Pinpoint the cell where the given text exists, returning its [x, y] midpoint coordinate. 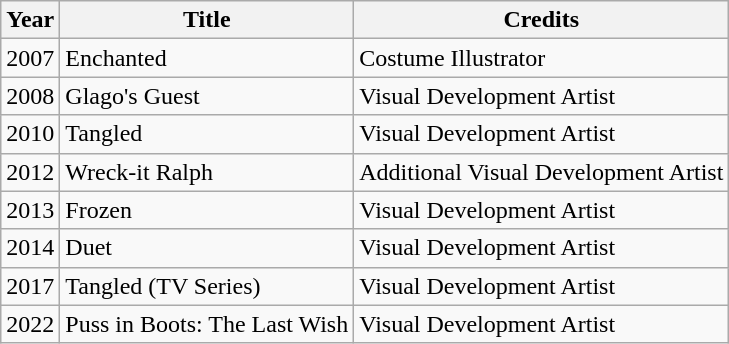
2008 [30, 96]
Credits [542, 20]
Duet [207, 248]
2007 [30, 58]
2012 [30, 172]
2010 [30, 134]
2017 [30, 286]
Year [30, 20]
Frozen [207, 210]
Enchanted [207, 58]
Title [207, 20]
Glago's Guest [207, 96]
Additional Visual Development Artist [542, 172]
Tangled [207, 134]
2014 [30, 248]
2013 [30, 210]
Tangled (TV Series) [207, 286]
Wreck-it Ralph [207, 172]
2022 [30, 324]
Costume Illustrator [542, 58]
Puss in Boots: The Last Wish [207, 324]
